Detect which cell encompasses the target text, then output its [X, Y] center coordinate. 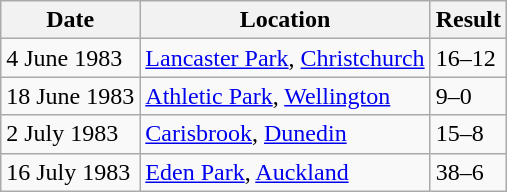
38–6 [468, 172]
Lancaster Park, Christchurch [285, 58]
Eden Park, Auckland [285, 172]
Result [468, 20]
Location [285, 20]
9–0 [468, 96]
Athletic Park, Wellington [285, 96]
2 July 1983 [70, 134]
16–12 [468, 58]
Carisbrook, Dunedin [285, 134]
Date [70, 20]
16 July 1983 [70, 172]
15–8 [468, 134]
18 June 1983 [70, 96]
4 June 1983 [70, 58]
